Extract the [X, Y] coordinate from the center of the cell holding the provided text.  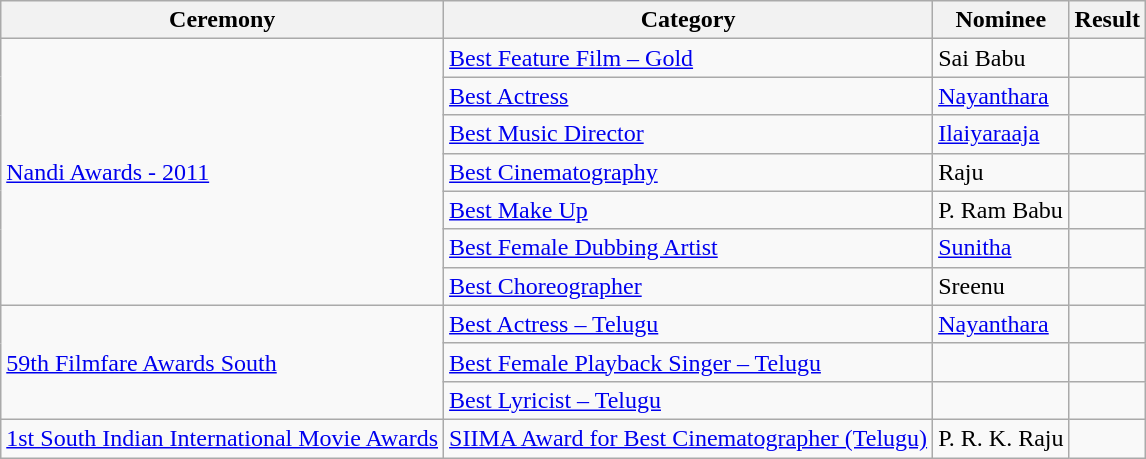
Category [688, 20]
Best Female Playback Singer – Telugu [688, 362]
SIIMA Award for Best Cinematographer (Telugu) [688, 438]
Ceremony [222, 20]
Best Music Director [688, 134]
Raju [1001, 172]
Best Female Dubbing Artist [688, 248]
Sreenu [1001, 286]
Nandi Awards - 2011 [222, 172]
Best Make Up [688, 210]
Best Actress – Telugu [688, 324]
Ilaiyaraaja [1001, 134]
1st South Indian International Movie Awards [222, 438]
P. R. K. Raju [1001, 438]
Result [1107, 20]
Sunitha [1001, 248]
Best Feature Film – Gold [688, 58]
P. Ram Babu [1001, 210]
Best Actress [688, 96]
Sai Babu [1001, 58]
Nominee [1001, 20]
Best Cinematography [688, 172]
59th Filmfare Awards South [222, 362]
Best Lyricist – Telugu [688, 400]
Best Choreographer [688, 286]
